Locate the cell with the specified text and output its [x, y] center coordinate. 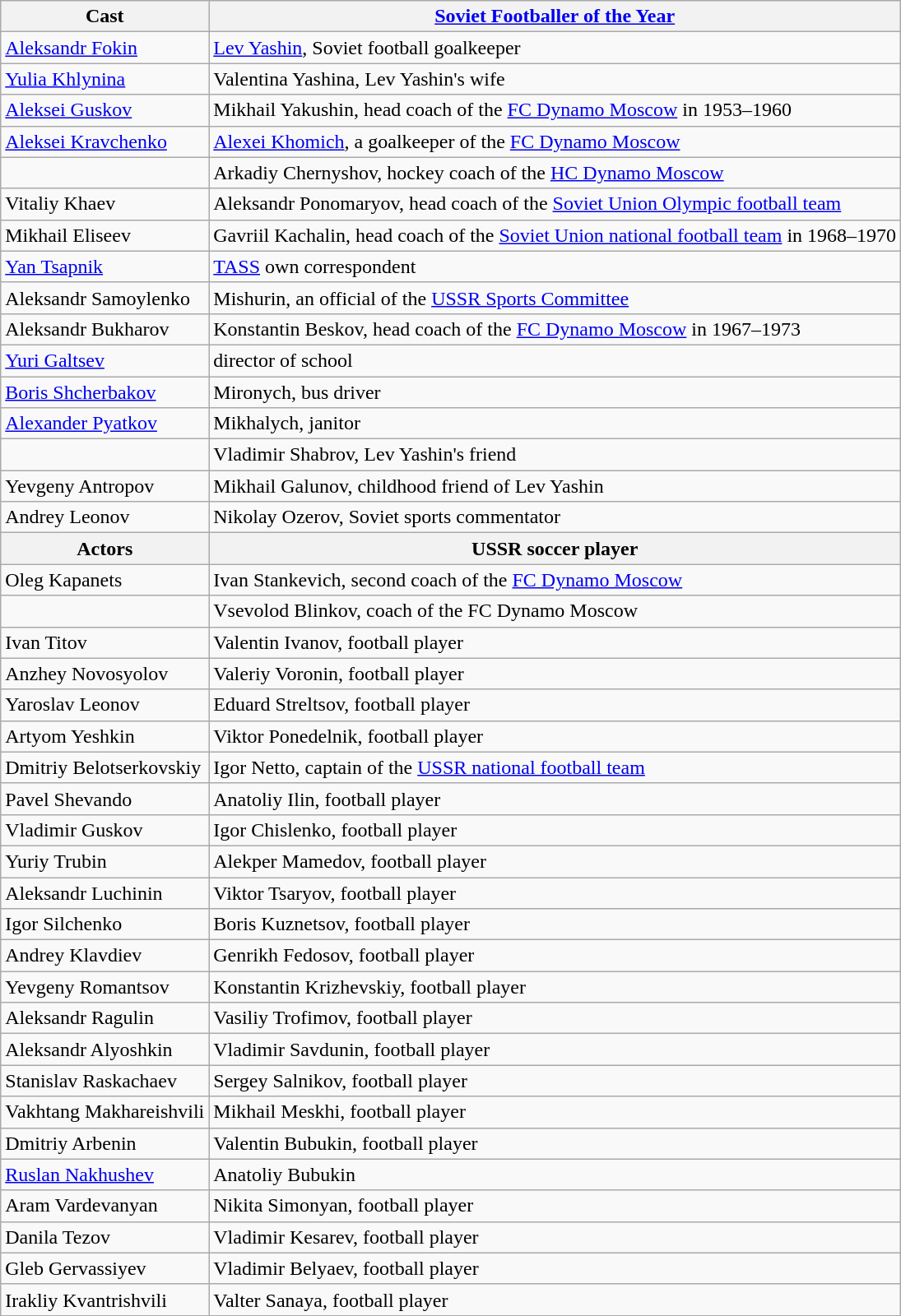
Aleksandr Alyoshkin [105, 1050]
Aleksandr Ragulin [105, 1018]
Konstantin Beskov, head coach of the FC Dynamo Moscow in 1967–1973 [555, 329]
Valentina Yashina, Lev Yashin's wife [555, 79]
Vladimir Belyaev, football player [555, 1268]
Stanislav Raskachaev [105, 1081]
Mikhail Eliseev [105, 235]
Mikhail Yakushin, head coach of the FC Dynamo Moscow in 1953–1960 [555, 110]
Valentin Bubukin, football player [555, 1143]
Valeriy Voronin, football player [555, 674]
Alekper Mamedov, football player [555, 861]
Yevgeny Antropov [105, 486]
Vitaliy Khaev [105, 204]
Yulia Khlynina [105, 79]
Yan Tsapnik [105, 266]
Yaroslav Leonov [105, 705]
Pavel Shevando [105, 799]
Viktor Ponedelnik, football player [555, 736]
Nikita Simonyan, football player [555, 1206]
Vakhtang Makhareishvili [105, 1112]
Viktor Tsaryov, football player [555, 892]
Aleksandr Luchinin [105, 892]
Dmitriy Arbenin [105, 1143]
Aleksandr Samoylenko [105, 298]
director of school [555, 360]
Alexei Khomich, a goalkeeper of the FC Dynamo Moscow [555, 141]
USSR soccer player [555, 549]
Aram Vardevanyan [105, 1206]
Arkadiy Chernyshov, hockey coach of the HC Dynamo Moscow [555, 173]
Aleksandr Fokin [105, 48]
Dmitriy Belotserkovskiy [105, 767]
Cast [105, 16]
Mikhail Galunov, childhood friend of Lev Yashin [555, 486]
Artyom Yeshkin [105, 736]
Vsevolod Blinkov, coach of the FC Dynamo Moscow [555, 611]
Danila Tezov [105, 1237]
Boris Shcherbakov [105, 392]
Konstantin Krizhevskiy, football player [555, 987]
Alexander Pyatkov [105, 424]
Vladimir Savdunin, football player [555, 1050]
Anatoliy Bubukin [555, 1175]
Igor Silchenko [105, 924]
Gleb Gervassiyev [105, 1268]
Igor Netto, captain of the USSR national football team [555, 767]
Irakliy Kvantrishvili [105, 1300]
Aleksei Kravchenko [105, 141]
Ivan Stankevich, second coach of the FC Dynamo Moscow [555, 580]
Vasiliy Trofimov, football player [555, 1018]
Anzhey Novosyolov [105, 674]
Aleksandr Ponomaryov, head coach of the Soviet Union Olympic football team [555, 204]
Yevgeny Romantsov [105, 987]
Gavriil Kachalin, head coach of the Soviet Union national football team in 1968–1970 [555, 235]
Eduard Streltsov, football player [555, 705]
Genrikh Fedosov, football player [555, 956]
Mironych, bus driver [555, 392]
TASS own correspondent [555, 266]
Andrey Leonov [105, 517]
Anatoliy Ilin, football player [555, 799]
Lev Yashin, Soviet football goalkeeper [555, 48]
Oleg Kapanets [105, 580]
Ruslan Nakhushev [105, 1175]
Actors [105, 549]
Yuri Galtsev [105, 360]
Valter Sanaya, football player [555, 1300]
Boris Kuznetsov, football player [555, 924]
Nikolay Ozerov, Soviet sports commentator [555, 517]
Vladimir Guskov [105, 830]
Mishurin, an official of the USSR Sports Committee [555, 298]
Andrey Klavdiev [105, 956]
Sergey Salnikov, football player [555, 1081]
Ivan Titov [105, 642]
Yuriy Trubin [105, 861]
Vladimir Kesarev, football player [555, 1237]
Mikhail Meskhi, football player [555, 1112]
Vladimir Shabrov, Lev Yashin's friend [555, 455]
Aleksei Guskov [105, 110]
Igor Chislenko, football player [555, 830]
Aleksandr Bukharov [105, 329]
Valentin Ivanov, football player [555, 642]
Soviet Footballer of the Year [555, 16]
Mikhalych, janitor [555, 424]
